Provide the [x, y] coordinate of the cell's center where the given text is located.  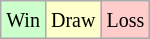
Win [24, 20]
Draw [72, 20]
Loss [126, 20]
